For the text-containing cell, return its midpoint in (X, Y) coordinate format. 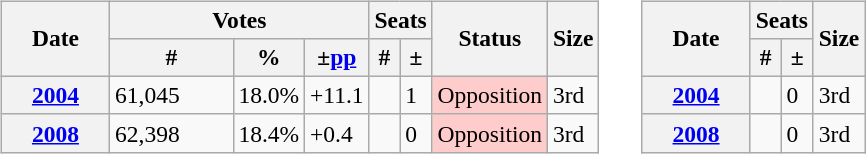
+0.4 (337, 133)
61,045 (172, 96)
18.0% (269, 96)
+11.1 (337, 96)
±pp (337, 58)
18.4% (269, 133)
62,398 (172, 133)
% (269, 58)
1 (416, 96)
Votes (240, 20)
Status (490, 39)
